Pinpoint the cell where the given text exists, returning its [x, y] midpoint coordinate. 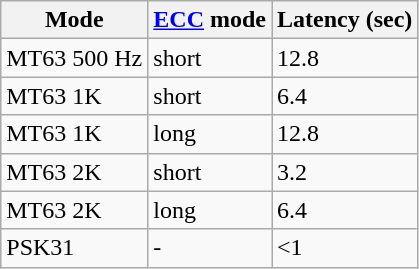
- [210, 248]
Latency (sec) [345, 20]
ECC mode [210, 20]
<1 [345, 248]
3.2 [345, 172]
Mode [74, 20]
PSK31 [74, 248]
MT63 500 Hz [74, 58]
